Capture the cell that displays the provided text and extract its [x, y] central coordinate. 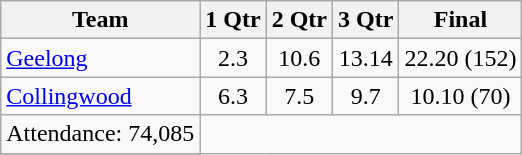
Attendance: 74,085 [100, 134]
7.5 [299, 96]
6.3 [233, 96]
1 Qtr [233, 20]
13.14 [366, 58]
Team [100, 20]
2 Qtr [299, 20]
3 Qtr [366, 20]
10.10 (70) [460, 96]
10.6 [299, 58]
Geelong [100, 58]
22.20 (152) [460, 58]
Final [460, 20]
Collingwood [100, 96]
2.3 [233, 58]
9.7 [366, 96]
